Identify which cell holds the provided text, then report its [x, y] central coordinate. 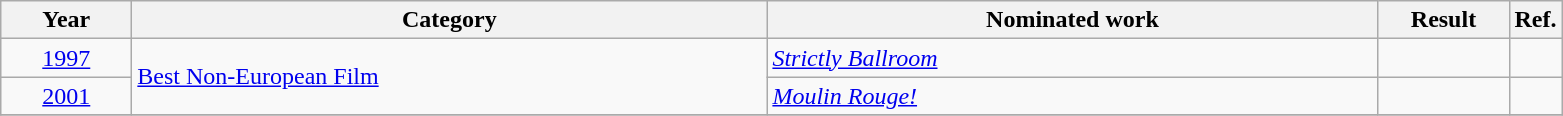
Result [1444, 20]
Category [450, 20]
Year [66, 20]
Best Non-European Film [450, 77]
1997 [66, 58]
Ref. [1536, 20]
Strictly Ballroom [1072, 58]
Moulin Rouge! [1072, 96]
2001 [66, 96]
Nominated work [1072, 20]
